Provide the (x, y) coordinate of the cell's center where the given text is located.  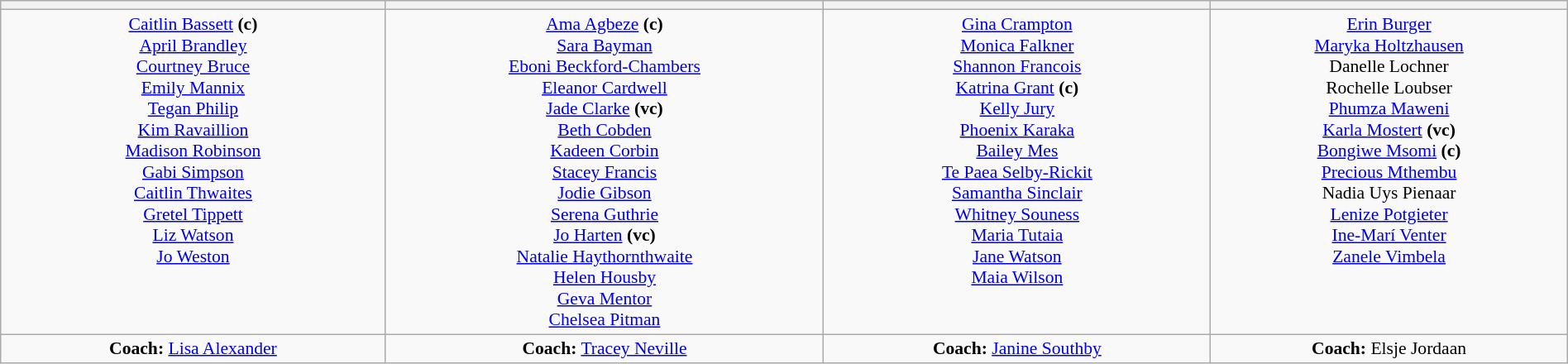
Coach: Elsje Jordaan (1389, 349)
Coach: Lisa Alexander (194, 349)
Coach: Tracey Neville (605, 349)
Coach: Janine Southby (1017, 349)
